Search for the cell housing the specified text and yield its [X, Y] center coordinate. 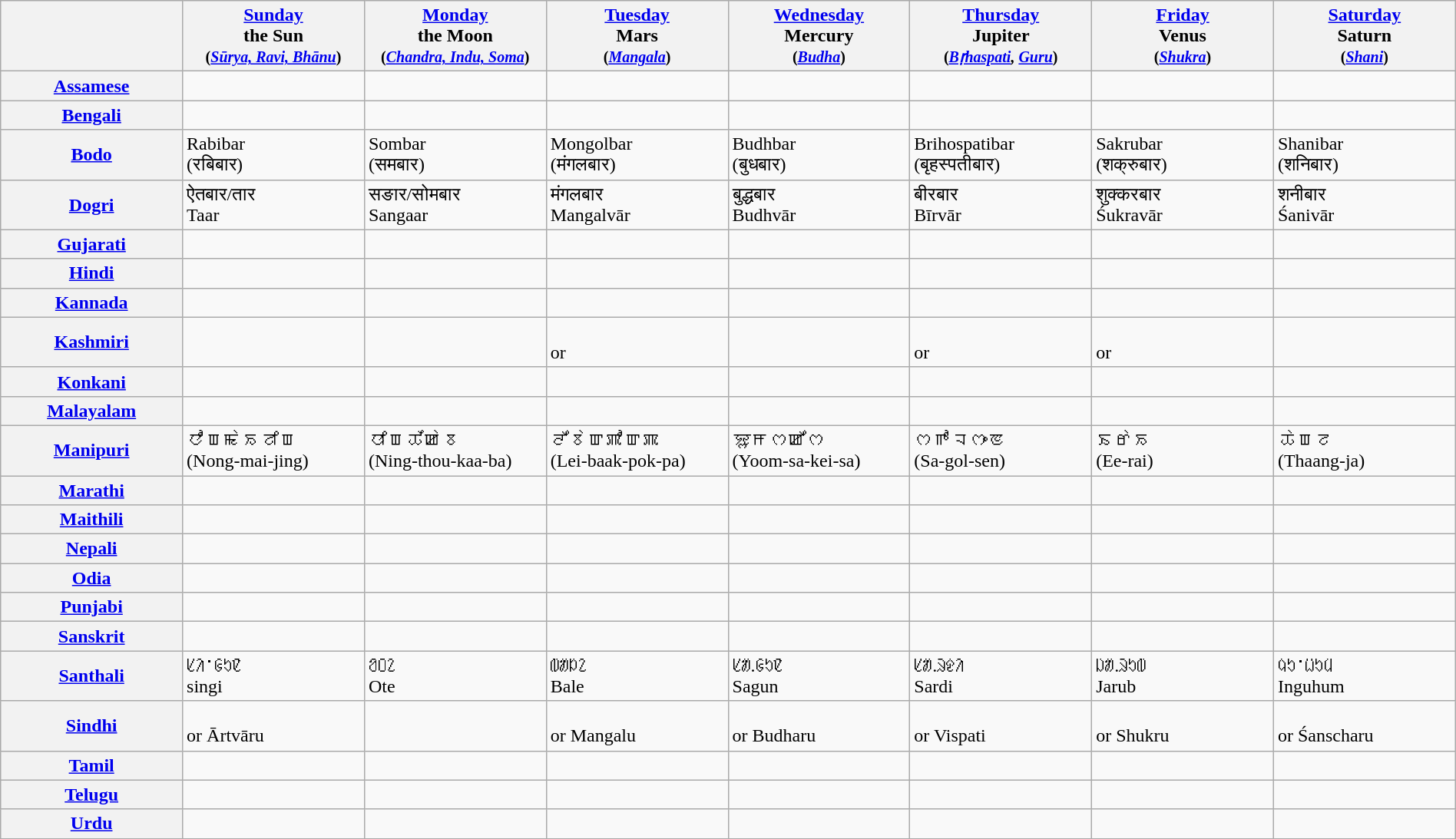
or Mangalu [637, 726]
शुक्करबार Śukravār [1183, 204]
Bodo [92, 155]
ᱥᱤᱸᱜᱩᱱ singi [273, 675]
Dogri [92, 204]
Assamese [92, 86]
Konkani [92, 382]
Punjabi [92, 607]
ꯏꯔꯥꯢ (Ee-rai) [1183, 450]
ThursdayJupiter(Bṛhaspati, Guru) [1001, 36]
बुद्धबार Budhvār [819, 204]
सङार/सोमबार Sangaar [455, 204]
or Śanscharu [1364, 726]
Sombar (समबार) [455, 155]
ꯂꯩꯕꯥꯛꯄꯣꯛꯄ (Lei-baak-pok-pa) [637, 450]
WednesdayMercury(Budha) [819, 36]
ꯌꯨꯝꯁꯀꯩꯁ (Yoom-sa-kei-sa) [819, 450]
Manipuri [92, 450]
ᱵᱟᱞᱮ Bale [637, 675]
Urdu [92, 824]
Budhbar (बुधबार) [819, 155]
Kannada [92, 302]
शनीबार Śanivār [1364, 204]
मंगलबार Mangalvār [637, 204]
ᱥᱟ.ᱜᱩᱱ Sagun [819, 675]
Maithili [92, 520]
or Shukru [1183, 726]
ꯊꯥꯡꯖ (Thaang-ja) [1364, 450]
Brihospatibar (बृहस्पतीबार) [1001, 155]
ꯁꯒꯣꯜꯁꯦꯟ (Sa-gol-sen) [1001, 450]
Nepali [92, 549]
ᱚᱛᱮ Ote [455, 675]
Saturday Saturn(Shani) [1364, 36]
ꯅꯣꯡꯃꯥꯢꯖꯤꯡ (Nong-mai-jing) [273, 450]
बीरबार Bīrvār [1001, 204]
Gujarati [92, 244]
or Vispati [1001, 726]
Odia [92, 578]
Monday the Moon (Chandra, Indu, Soma) [455, 36]
Mongolbar (मंगलबार) [637, 155]
TuesdayMars(Mangala) [637, 36]
Malayalam [92, 411]
ꯅꯤꯡꯊꯧꯀꯥꯕ (Ning-thou-kaa-ba) [455, 450]
Shanibar (शनिबार) [1364, 155]
Marathi [92, 491]
or Budharu [819, 726]
Hindi [92, 273]
ᱥᱟ.ᱨᱫᱤ Sardi [1001, 675]
or Ārtvāru [273, 726]
ᱡᱟ.ᱨᱩᱵ Jarub [1183, 675]
Bengali [92, 115]
ᱧᱩᱸᱦᱩᱢ Inguhum [1364, 675]
Rabibar (रबिबार) [273, 155]
Sunday the Sun(Sūrya, Ravi, Bhānu) [273, 36]
Kashmiri [92, 342]
Tamil [92, 765]
ऐतबार/तार Taar [273, 204]
Friday Venus(Shukra) [1183, 36]
Telugu [92, 794]
Sanskrit [92, 636]
Sakrubar (शक्रुबार) [1183, 155]
Sindhi [92, 726]
Santhali [92, 675]
